Pinpoint the cell where the given text exists, returning its [x, y] midpoint coordinate. 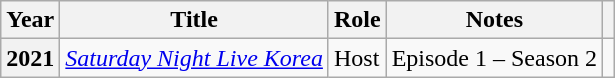
Notes [494, 20]
Host [357, 58]
Year [30, 20]
Saturday Night Live Korea [194, 58]
Role [357, 20]
Title [194, 20]
2021 [30, 58]
Episode 1 – Season 2 [494, 58]
